Find where the given text appears and provide that cell's center as (X, Y) coordinate. 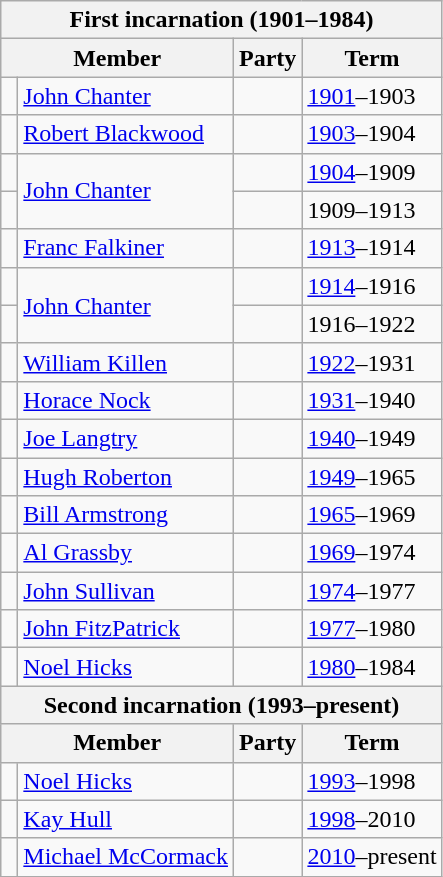
Michael McCormack (126, 857)
John Sullivan (126, 591)
1901–1903 (372, 96)
1977–1980 (372, 629)
1914–1916 (372, 286)
Kay Hull (126, 819)
1969–1974 (372, 553)
Horace Nock (126, 400)
William Killen (126, 362)
Robert Blackwood (126, 134)
1949–1965 (372, 477)
1931–1940 (372, 400)
1940–1949 (372, 438)
Hugh Roberton (126, 477)
1909–1913 (372, 210)
1974–1977 (372, 591)
First incarnation (1901–1984) (222, 20)
2010–present (372, 857)
1916–1922 (372, 324)
1965–1969 (372, 515)
1903–1904 (372, 134)
1993–1998 (372, 781)
1980–1984 (372, 667)
1913–1914 (372, 248)
Second incarnation (1993–present) (222, 705)
Al Grassby (126, 553)
Bill Armstrong (126, 515)
Joe Langtry (126, 438)
John FitzPatrick (126, 629)
1904–1909 (372, 172)
1998–2010 (372, 819)
1922–1931 (372, 362)
Franc Falkiner (126, 248)
